Output the (x, y) coordinate of the center of the cell containing the given text.  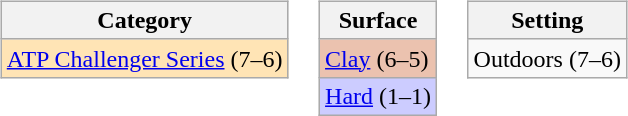
Setting (547, 20)
ATP Challenger Series (7–6) (144, 58)
Outdoors (7–6) (547, 58)
Category (144, 20)
Clay (6–5) (378, 58)
Surface (378, 20)
Hard (1–1) (378, 96)
